Provide the [x, y] coordinate of the cell's center where the given text is located.  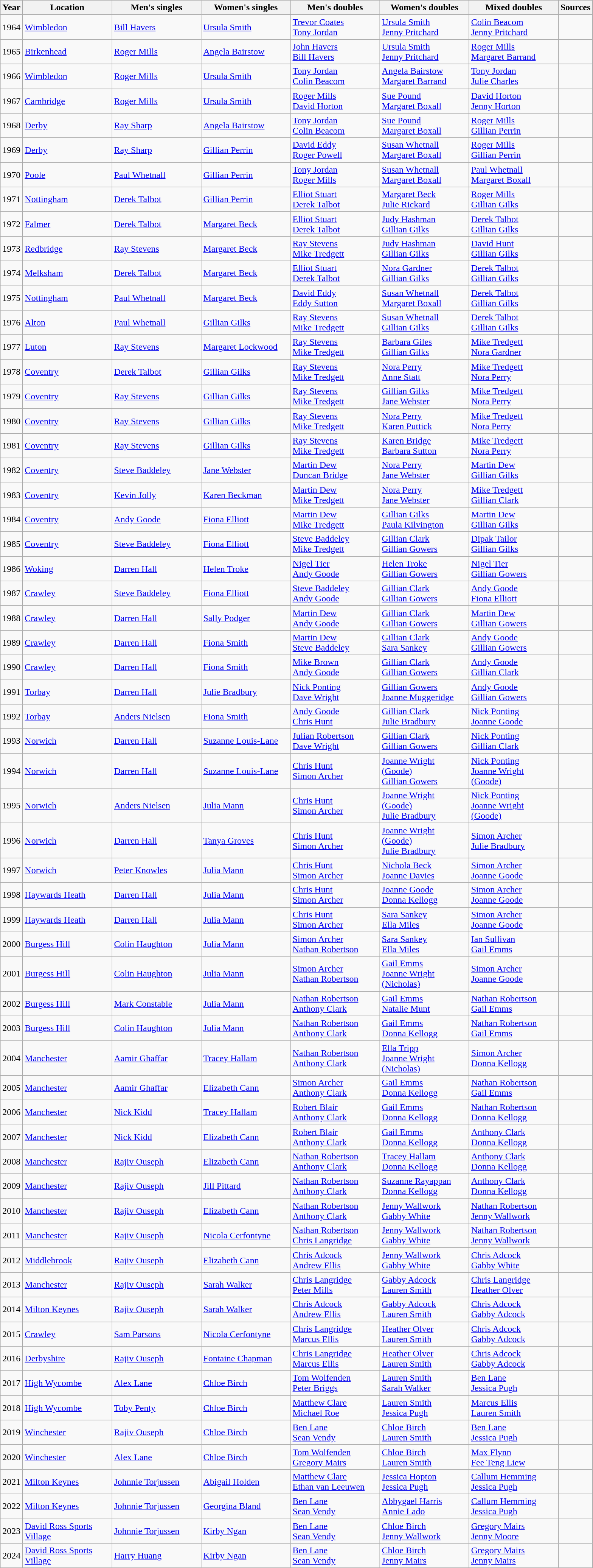
1978 [11, 372]
1970 [11, 175]
Toby Penty [157, 1408]
2011 [11, 1235]
Andy GoodeFiona Elliott [514, 593]
1975 [11, 297]
1964 [11, 27]
Barbara GilesGillian Gilks [424, 347]
Chris LangridgeHeather Olver [514, 1285]
Angela BairstowMargaret Barrand [424, 76]
Martin DewGillian Gowers [514, 618]
1987 [11, 593]
1980 [11, 421]
1985 [11, 544]
David EddyEddy Sutton [335, 297]
Matthew ClareMichael Roe [335, 1408]
Abbygael Harris Annie Lado [424, 1506]
Men's singles [157, 8]
Nathan Robertson Donna Kellogg [514, 1112]
2008 [11, 1162]
John HaversBill Havers [335, 51]
Gail Emms Natalie Munt [424, 1004]
Jane Webster [246, 470]
2010 [11, 1211]
Simon ArcherJulie Bradbury [514, 841]
1968 [11, 126]
Sources [576, 8]
2004 [11, 1058]
Gregory MairsJenny Moore [514, 1531]
2015 [11, 1334]
Georgina Bland [246, 1506]
Jessica HoptonJessica Pugh [424, 1481]
Roger MillsMargaret Barrand [514, 51]
Nick PontingDave Wright [335, 692]
1996 [11, 841]
1966 [11, 76]
1972 [11, 224]
Nick PontingGillian Clark [514, 741]
1981 [11, 446]
Helen Troke [246, 568]
2012 [11, 1260]
Gillian GilksPaula Kilvington [424, 519]
Tracey Hallam Donna Kellogg [424, 1162]
1991 [11, 692]
1984 [11, 519]
Sam Parsons [157, 1334]
Chris AdcockGabby White [514, 1260]
1971 [11, 199]
Gillian GowersJoanne Muggeridge [424, 692]
2005 [11, 1088]
Nora PerryAnne Statt [424, 372]
Julie Bradbury [246, 692]
Mixed doubles [514, 8]
1973 [11, 248]
2014 [11, 1310]
Middlebrook [67, 1260]
Martin DewDuncan Bridge [335, 470]
Helen TrokeGillian Gowers [424, 568]
Simon Archer Anthony Clark [335, 1088]
Jill Pittard [246, 1186]
1989 [11, 643]
Gregory MairsJenny Mairs [514, 1556]
Suzanne Rayappan Donna Kellogg [424, 1186]
Colin BeacomJenny Pritchard [514, 27]
Tanya Groves [246, 841]
David HuntGillian Gilks [514, 248]
2017 [11, 1383]
2020 [11, 1457]
Mike TredgettGillian Clark [514, 495]
Mike BrownAndy Goode [335, 667]
1993 [11, 741]
Tom WolfendenPeter Briggs [335, 1383]
Cambridge [67, 101]
Nathan RobertsonChris Langridge [335, 1235]
Sally Podger [246, 618]
1998 [11, 895]
Simon Archer Donna Kellogg [514, 1058]
Kevin Jolly [157, 495]
Trevor CoatesTony Jordan [335, 27]
Year [11, 8]
Karen BridgeBarbara Sutton [424, 446]
Redbridge [67, 248]
Gillian ClarkSara Sankey [424, 643]
2018 [11, 1408]
Women's doubles [424, 8]
2013 [11, 1285]
Gillian ClarkJulie Bradbury [424, 717]
1979 [11, 397]
Derbyshire [67, 1359]
Martin DewAndy Goode [335, 618]
Poole [67, 175]
Abigail Holden [246, 1481]
2006 [11, 1112]
Roger MillsGillian Gilks [514, 199]
Men's doubles [335, 8]
Chloe BirchJenny Mairs [424, 1556]
1990 [11, 667]
1999 [11, 920]
Lauren SmithJessica Pugh [424, 1408]
Lauren SmithSarah Walker [424, 1383]
Nigel TierGillian Gowers [514, 568]
Bill Havers [157, 27]
Paul WhetnallMargaret Boxall [514, 175]
Julian RobertsonDave Wright [335, 741]
2001 [11, 974]
David HortonJenny Horton [514, 101]
2024 [11, 1556]
Joanne GoodeDonna Kellogg [424, 895]
Tom WolfendenGregory Mairs [335, 1457]
1997 [11, 870]
Women's singles [246, 8]
1974 [11, 273]
Gail EmmsJoanne Wright (Nicholas) [424, 974]
Nick PontingJoanne Goode [514, 717]
Chris LangridgePeter Mills [335, 1285]
1982 [11, 470]
Joanne Wright (Goode)Gillian Gowers [424, 771]
Location [67, 8]
Harry Huang [157, 1556]
Andy GoodeGillian Clark [514, 667]
Gillian GilksJane Webster [424, 397]
Nichola BeckJoanne Davies [424, 870]
Steve BaddeleyAndy Goode [335, 593]
1965 [11, 51]
Nigel TierAndy Goode [335, 568]
Margaret Lockwood [246, 347]
1976 [11, 322]
2016 [11, 1359]
2007 [11, 1137]
Max FlynnFee Teng Liew [514, 1457]
Tony JordanJulie Charles [514, 76]
1992 [11, 717]
Dipak TailorGillian Gilks [514, 544]
Nora GardnerGillian Gilks [424, 273]
2022 [11, 1506]
Luton [67, 347]
Nora PerryKaren Puttick [424, 421]
Andy GoodeChris Hunt [335, 717]
1988 [11, 618]
Roger MillsDavid Horton [335, 101]
Ian SullivanGail Emms [514, 944]
Birkenhead [67, 51]
2002 [11, 1004]
Tony JordanRoger Mills [335, 175]
Alton [67, 322]
Martin DewSteve Baddeley [335, 643]
1969 [11, 150]
2000 [11, 944]
1995 [11, 806]
1986 [11, 568]
1967 [11, 101]
2003 [11, 1028]
Margaret BeckJulie Rickard [424, 199]
Ella Tripp Joanne Wright (Nicholas) [424, 1058]
Woking [67, 568]
Marcus EllisLauren Smith [514, 1408]
Karen Beckman [246, 495]
Melksham [67, 273]
1977 [11, 347]
2021 [11, 1481]
2023 [11, 1531]
Falmer [67, 224]
Mark Constable [157, 1004]
1994 [11, 771]
2019 [11, 1432]
1983 [11, 495]
2009 [11, 1186]
David EddyRoger Powell [335, 150]
Fontaine Chapman [246, 1359]
Peter Knowles [157, 870]
Matthew ClareEthan van Leeuwen [335, 1481]
Chloe BirchJenny Wallwork [424, 1531]
Susan WhetnallGillian Gilks [424, 322]
Andy Goode [157, 519]
Steve BaddeleyMike Tredgett [335, 544]
Mike TredgettNora Gardner [514, 347]
